Detect which cell encompasses the target text, then output its [x, y] center coordinate. 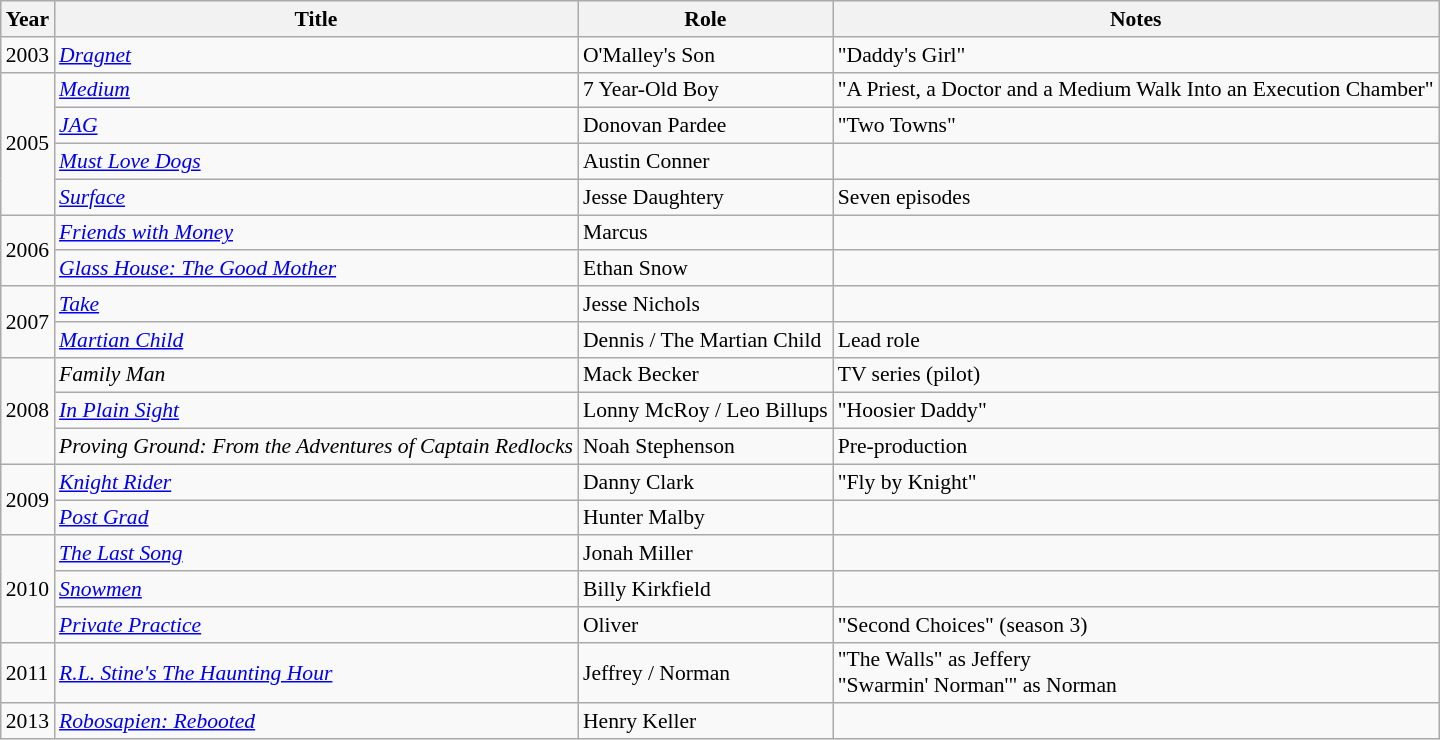
Notes [1136, 19]
Jesse Daughtery [706, 197]
Noah Stephenson [706, 447]
Donovan Pardee [706, 126]
O'Malley's Son [706, 55]
Hunter Malby [706, 518]
"A Priest, a Doctor and a Medium Walk Into an Execution Chamber" [1136, 90]
Post Grad [316, 518]
"Fly by Knight" [1136, 482]
2009 [28, 500]
Lonny McRoy / Leo Billups [706, 411]
Martian Child [316, 340]
Ethan Snow [706, 269]
Role [706, 19]
Billy Kirkfield [706, 589]
Pre-production [1136, 447]
7 Year-Old Boy [706, 90]
Austin Conner [706, 162]
"Second Choices" (season 3) [1136, 625]
2003 [28, 55]
Seven episodes [1136, 197]
Title [316, 19]
"The Walls" as Jeffery"Swarmin' Norman'" as Norman [1136, 672]
Jonah Miller [706, 554]
2008 [28, 410]
Medium [316, 90]
R.L. Stine's The Haunting Hour [316, 672]
In Plain Sight [316, 411]
2010 [28, 590]
Dragnet [316, 55]
Henry Keller [706, 722]
2013 [28, 722]
Must Love Dogs [316, 162]
2006 [28, 250]
"Two Towns" [1136, 126]
Surface [316, 197]
"Hoosier Daddy" [1136, 411]
Snowmen [316, 589]
2007 [28, 322]
2011 [28, 672]
Friends with Money [316, 233]
Proving Ground: From the Adventures of Captain Redlocks [316, 447]
TV series (pilot) [1136, 375]
Marcus [706, 233]
Jesse Nichols [706, 304]
JAG [316, 126]
"Daddy's Girl" [1136, 55]
Take [316, 304]
Oliver [706, 625]
Family Man [316, 375]
Lead role [1136, 340]
Robosapien: Rebooted [316, 722]
2005 [28, 143]
Mack Becker [706, 375]
Year [28, 19]
Private Practice [316, 625]
Danny Clark [706, 482]
Glass House: The Good Mother [316, 269]
Jeffrey / Norman [706, 672]
Dennis / The Martian Child [706, 340]
Knight Rider [316, 482]
The Last Song [316, 554]
